Return (x, y) of the center of cell containing provided text 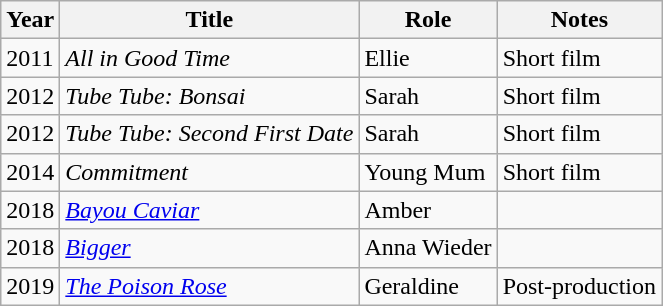
Title (210, 20)
Young Mum (428, 172)
Post-production (579, 286)
Bigger (210, 248)
Ellie (428, 58)
Amber (428, 210)
All in Good Time (210, 58)
Notes (579, 20)
2011 (30, 58)
Bayou Caviar (210, 210)
2014 (30, 172)
Anna Wieder (428, 248)
2019 (30, 286)
Commitment (210, 172)
Tube Tube: Second First Date (210, 134)
Tube Tube: Bonsai (210, 96)
The Poison Rose (210, 286)
Year (30, 20)
Role (428, 20)
Geraldine (428, 286)
